Determine the [X, Y] coordinate at the center of the cell enclosing the given text.  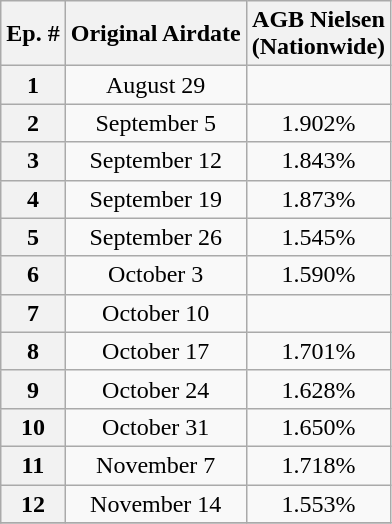
November 7 [156, 465]
1.873% [318, 199]
12 [33, 503]
1.843% [318, 161]
September 5 [156, 123]
11 [33, 465]
August 29 [156, 85]
September 19 [156, 199]
1.718% [318, 465]
1.628% [318, 389]
October 3 [156, 275]
10 [33, 427]
8 [33, 351]
September 26 [156, 237]
1.545% [318, 237]
Original Airdate [156, 34]
October 10 [156, 313]
2 [33, 123]
September 12 [156, 161]
1.650% [318, 427]
November 14 [156, 503]
3 [33, 161]
4 [33, 199]
October 31 [156, 427]
1.590% [318, 275]
7 [33, 313]
1.553% [318, 503]
1 [33, 85]
October 17 [156, 351]
AGB Nielsen(Nationwide) [318, 34]
9 [33, 389]
Ep. # [33, 34]
5 [33, 237]
1.701% [318, 351]
6 [33, 275]
1.902% [318, 123]
October 24 [156, 389]
